From the cell containing the given text, extract its center point as [X, Y] coordinate. 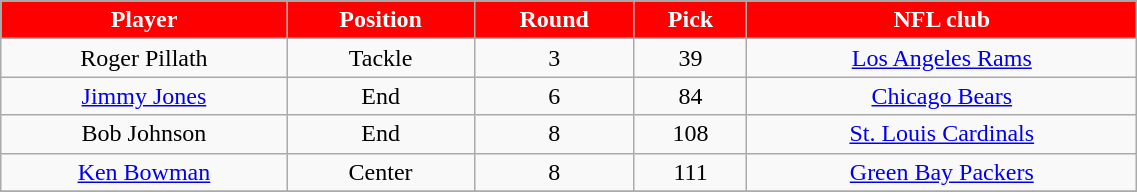
NFL club [942, 20]
Round [554, 20]
Pick [690, 20]
3 [554, 58]
St. Louis Cardinals [942, 134]
6 [554, 96]
39 [690, 58]
Center [380, 172]
Tackle [380, 58]
Player [144, 20]
Bob Johnson [144, 134]
Position [380, 20]
Roger Pillath [144, 58]
111 [690, 172]
Ken Bowman [144, 172]
Los Angeles Rams [942, 58]
108 [690, 134]
Chicago Bears [942, 96]
Green Bay Packers [942, 172]
84 [690, 96]
Jimmy Jones [144, 96]
